Extract the [X, Y] coordinate from the center of the cell holding the provided text.  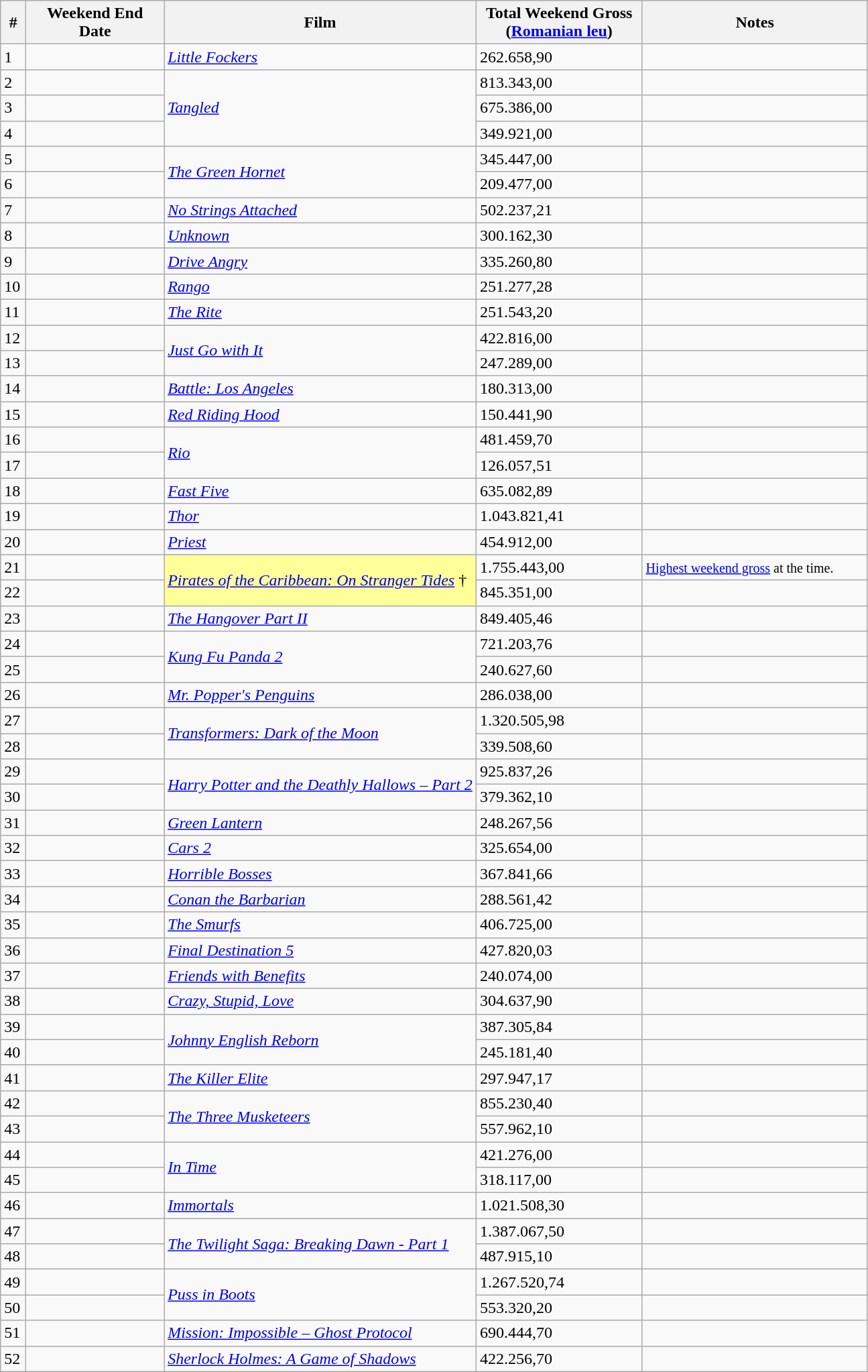
Mission: Impossible – Ghost Protocol [320, 1333]
52 [13, 1359]
1.320.505,98 [559, 720]
14 [13, 389]
23 [13, 618]
427.820,03 [559, 950]
487.915,10 [559, 1257]
21 [13, 567]
44 [13, 1154]
240.074,00 [559, 976]
Fast Five [320, 491]
41 [13, 1078]
12 [13, 337]
19 [13, 516]
421.276,00 [559, 1154]
Rango [320, 286]
304.637,90 [559, 1001]
5 [13, 159]
349.921,00 [559, 133]
Film [320, 23]
379.362,10 [559, 797]
Thor [320, 516]
1.043.821,41 [559, 516]
45 [13, 1180]
1.387.067,50 [559, 1231]
Rio [320, 453]
No Strings Attached [320, 210]
675.386,00 [559, 108]
27 [13, 720]
Battle: Los Angeles [320, 389]
454.912,00 [559, 542]
635.082,89 [559, 491]
6 [13, 184]
248.267,56 [559, 823]
46 [13, 1206]
22 [13, 593]
Green Lantern [320, 823]
38 [13, 1001]
Puss in Boots [320, 1295]
925.837,26 [559, 772]
49 [13, 1282]
387.305,84 [559, 1027]
47 [13, 1231]
855.230,40 [559, 1103]
30 [13, 797]
288.561,42 [559, 899]
367.841,66 [559, 874]
Cars 2 [320, 848]
209.477,00 [559, 184]
8 [13, 235]
553.320,20 [559, 1308]
42 [13, 1103]
Drive Angry [320, 261]
3 [13, 108]
9 [13, 261]
557.962,10 [559, 1129]
813.343,00 [559, 82]
245.181,40 [559, 1052]
Horrible Bosses [320, 874]
845.351,00 [559, 593]
1.267.520,74 [559, 1282]
502.237,21 [559, 210]
25 [13, 669]
48 [13, 1257]
Friends with Benefits [320, 976]
The Rite [320, 312]
17 [13, 465]
29 [13, 772]
335.260,80 [559, 261]
1.021.508,30 [559, 1206]
32 [13, 848]
690.444,70 [559, 1333]
20 [13, 542]
The Killer Elite [320, 1078]
Mr. Popper's Penguins [320, 695]
11 [13, 312]
Sherlock Holmes: A Game of Shadows [320, 1359]
13 [13, 363]
51 [13, 1333]
Tangled [320, 108]
325.654,00 [559, 848]
150.441,90 [559, 414]
422.816,00 [559, 337]
1 [13, 57]
The Three Musketeers [320, 1116]
43 [13, 1129]
The Green Hornet [320, 172]
Notes [755, 23]
Red Riding Hood [320, 414]
251.277,28 [559, 286]
Weekend End Date [95, 23]
339.508,60 [559, 746]
Highest weekend gross at the time. [755, 567]
300.162,30 [559, 235]
Harry Potter and the Deathly Hallows – Part 2 [320, 785]
7 [13, 210]
318.117,00 [559, 1180]
297.947,17 [559, 1078]
406.725,00 [559, 925]
31 [13, 823]
Immortals [320, 1206]
721.203,76 [559, 644]
# [13, 23]
Little Fockers [320, 57]
Priest [320, 542]
1.755.443,00 [559, 567]
4 [13, 133]
The Hangover Part II [320, 618]
Unknown [320, 235]
Final Destination 5 [320, 950]
Kung Fu Panda 2 [320, 656]
251.543,20 [559, 312]
24 [13, 644]
16 [13, 440]
The Smurfs [320, 925]
2 [13, 82]
422.256,70 [559, 1359]
15 [13, 414]
35 [13, 925]
Conan the Barbarian [320, 899]
481.459,70 [559, 440]
Johnny English Reborn [320, 1039]
18 [13, 491]
240.627,60 [559, 669]
10 [13, 286]
262.658,90 [559, 57]
Total Weekend Gross(Romanian leu) [559, 23]
33 [13, 874]
Transformers: Dark of the Moon [320, 733]
180.313,00 [559, 389]
Just Go with It [320, 350]
26 [13, 695]
28 [13, 746]
50 [13, 1308]
126.057,51 [559, 465]
37 [13, 976]
345.447,00 [559, 159]
286.038,00 [559, 695]
39 [13, 1027]
36 [13, 950]
34 [13, 899]
The Twilight Saga: Breaking Dawn - Part 1 [320, 1244]
Pirates of the Caribbean: On Stranger Tides † [320, 580]
40 [13, 1052]
247.289,00 [559, 363]
849.405,46 [559, 618]
In Time [320, 1167]
Crazy, Stupid, Love [320, 1001]
